Search for the cell housing the specified text and yield its (x, y) center coordinate. 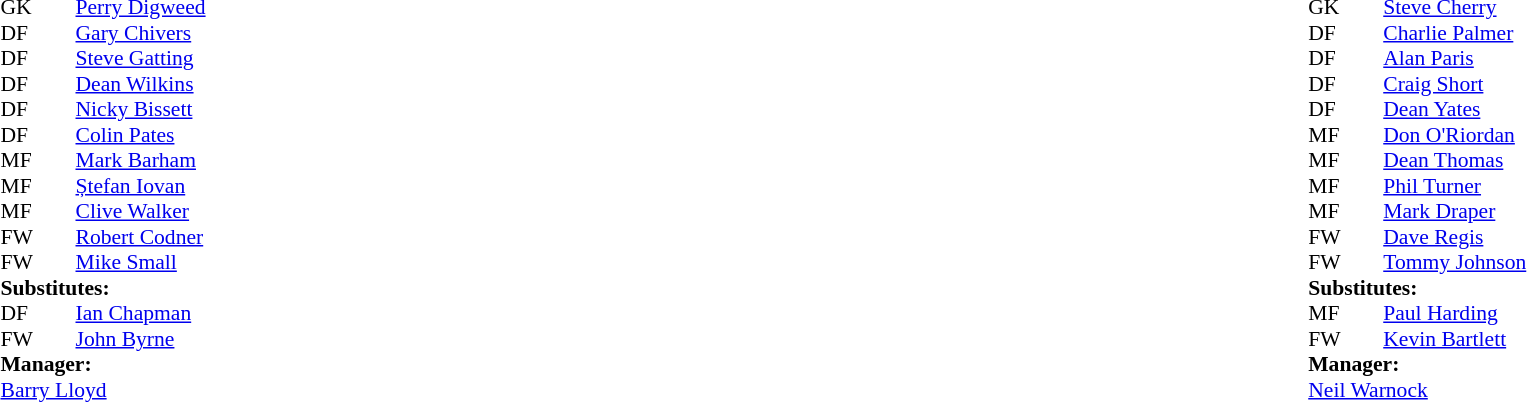
Dean Thomas (1454, 161)
Nicky Bissett (141, 109)
Gary Chivers (141, 33)
Robert Codner (141, 237)
Don O'Riordan (1454, 135)
Colin Pates (141, 135)
John Byrne (141, 339)
Phil Turner (1454, 186)
Ștefan Iovan (141, 186)
Kevin Bartlett (1454, 339)
Steve Gatting (141, 59)
Dave Regis (1454, 237)
Clive Walker (141, 211)
Craig Short (1454, 84)
Paul Harding (1454, 313)
Charlie Palmer (1454, 33)
Mark Draper (1454, 211)
Mike Small (141, 263)
Ian Chapman (141, 313)
Tommy Johnson (1454, 263)
Dean Yates (1454, 109)
Dean Wilkins (141, 84)
Mark Barham (141, 161)
Alan Paris (1454, 59)
